From the cell containing the given text, extract its center point as (X, Y) coordinate. 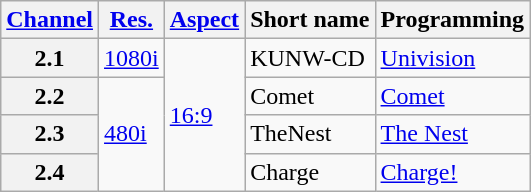
TheNest (310, 134)
16:9 (204, 115)
2.2 (50, 96)
Aspect (204, 20)
Short name (310, 20)
Channel (50, 20)
Univision (452, 58)
The Nest (452, 134)
Charge (310, 172)
Programming (452, 20)
2.3 (50, 134)
Res. (132, 20)
2.4 (50, 172)
2.1 (50, 58)
KUNW-CD (310, 58)
1080i (132, 58)
480i (132, 134)
Charge! (452, 172)
